Determine the [x, y] coordinate at the center of the cell enclosing the given text.  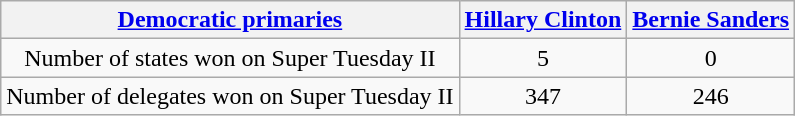
Hillary Clinton [543, 20]
246 [711, 96]
5 [543, 58]
Number of delegates won on Super Tuesday II [230, 96]
Bernie Sanders [711, 20]
0 [711, 58]
Democratic primaries [230, 20]
347 [543, 96]
Number of states won on Super Tuesday II [230, 58]
